Scan for the cell matching the given text and deliver its (X, Y) coordinate at center. 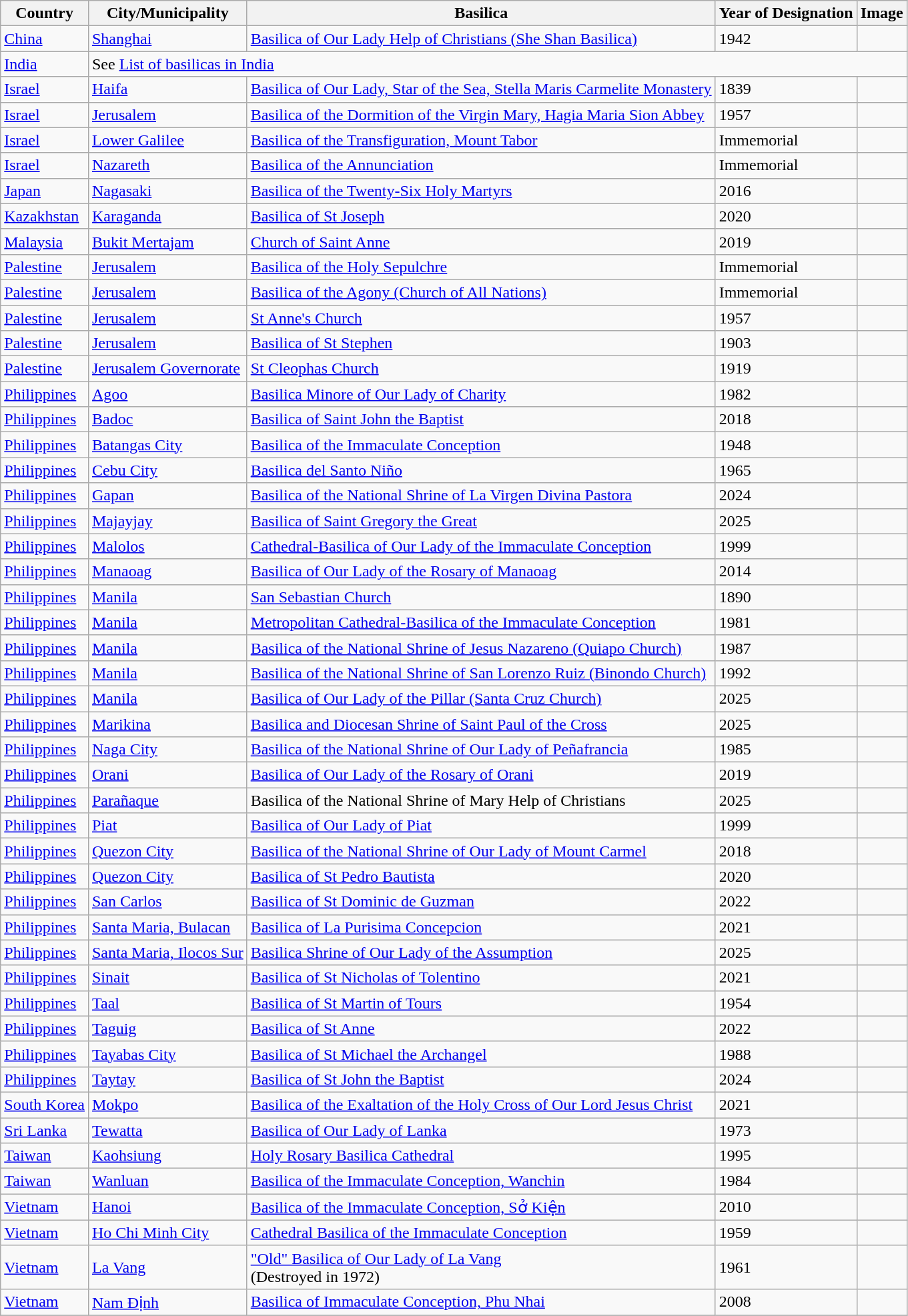
Basilica and Diocesan Shrine of Saint Paul of the Cross (481, 724)
Basilica of St Anne (481, 1029)
Orani (167, 775)
Basilica of St Pedro Bautista (481, 876)
Gapan (167, 496)
Metropolitan Cathedral-Basilica of the Immaculate Conception (481, 622)
1982 (786, 394)
1839 (786, 89)
Basilica Shrine of Our Lady of the Assumption (481, 952)
2008 (786, 1302)
1985 (786, 750)
Basilica of the National Shrine of Jesus Nazareno (Quiapo Church) (481, 648)
Basilica of the Immaculate Conception, Sở Kiện (481, 1207)
South Korea (45, 1105)
Santa Maria, Bulacan (167, 927)
Basilica of Immaculate Conception, Phu Nhai (481, 1302)
Basilica of St Nicholas of Tolentino (481, 978)
Agoo (167, 394)
Sinait (167, 978)
Basilica of St Stephen (481, 344)
Karaganda (167, 216)
Basilica of Our Lady of the Rosary of Orani (481, 775)
Lower Galilee (167, 140)
Basilica of Our Lady, Star of the Sea, Stella Maris Carmelite Monastery (481, 89)
Basilica of the Immaculate Conception, Wanchin (481, 1181)
Basilica of the National Shrine of San Lorenzo Ruiz (Binondo Church) (481, 673)
Basilica of the Exaltation of the Holy Cross of Our Lord Jesus Christ (481, 1105)
Santa Maria, Ilocos Sur (167, 952)
Basilica of St Martin of Tours (481, 1003)
Tewatta (167, 1131)
Tayabas City (167, 1054)
Majayjay (167, 521)
Japan (45, 191)
1959 (786, 1233)
Wanluan (167, 1181)
Holy Rosary Basilica Cathedral (481, 1156)
1961 (786, 1267)
St Cleophas Church (481, 369)
1995 (786, 1156)
Malolos (167, 546)
1984 (786, 1181)
Basilica Minore of Our Lady of Charity (481, 394)
"Old" Basilica of Our Lady of La Vang(Destroyed in 1972) (481, 1267)
Basilica of the National Shrine of Mary Help of Christians (481, 800)
Church of Saint Anne (481, 241)
Image (882, 13)
Basilica del Santo Niño (481, 470)
Basilica of the Dormition of the Virgin Mary, Hagia Maria Sion Abbey (481, 115)
Basilica of St John the Baptist (481, 1079)
1992 (786, 673)
La Vang (167, 1267)
San Sebastian Church (481, 597)
Parañaque (167, 800)
Country (45, 13)
1942 (786, 39)
Nazareth (167, 165)
St Anne's Church (481, 318)
Cathedral Basilica of the Immaculate Conception (481, 1233)
1987 (786, 648)
Basilica of the Transfiguration, Mount Tabor (481, 140)
Malaysia (45, 241)
2016 (786, 191)
City/Municipality (167, 13)
Marikina (167, 724)
Basilica of St Michael the Archangel (481, 1054)
2014 (786, 572)
1965 (786, 470)
Basilica of the National Shrine of Our Lady of Mount Carmel (481, 851)
Basilica of La Purisima Concepcion (481, 927)
Nagasaki (167, 191)
Kaohsiung (167, 1156)
2010 (786, 1207)
Sri Lanka (45, 1131)
Nam Định (167, 1302)
Basilica of the National Shrine of Our Lady of Peñafrancia (481, 750)
Basilica of Our Lady of Lanka (481, 1131)
Taguig (167, 1029)
Basilica of the Twenty-Six Holy Martyrs (481, 191)
Basilica of Our Lady Help of Christians (She Shan Basilica) (481, 39)
1973 (786, 1131)
1981 (786, 622)
Hanoi (167, 1207)
1948 (786, 445)
Year of Designation (786, 13)
1919 (786, 369)
Naga City (167, 750)
Basilica of the Agony (Church of All Nations) (481, 292)
1988 (786, 1054)
Batangas City (167, 445)
Taal (167, 1003)
Ho Chi Minh City (167, 1233)
Cebu City (167, 470)
India (45, 64)
Basilica of Our Lady of the Rosary of Manaoag (481, 572)
Basilica of Our Lady of the Pillar (Santa Cruz Church) (481, 698)
Basilica of Saint Gregory the Great (481, 521)
1903 (786, 344)
Badoc (167, 420)
Basilica of the Annunciation (481, 165)
Shanghai (167, 39)
1890 (786, 597)
Mokpo (167, 1105)
Basilica of the Immaculate Conception (481, 445)
Haifa (167, 89)
See List of basilicas in India (498, 64)
Basilica of St Joseph (481, 216)
San Carlos (167, 902)
Basilica of the National Shrine of La Virgen Divina Pastora (481, 496)
Cathedral-Basilica of Our Lady of the Immaculate Conception (481, 546)
Kazakhstan (45, 216)
China (45, 39)
Bukit Mertajam (167, 241)
Basilica of St Dominic de Guzman (481, 902)
Basilica of Saint John the Baptist (481, 420)
1954 (786, 1003)
Basilica (481, 13)
Basilica of the Holy Sepulchre (481, 267)
Basilica of Our Lady of Piat (481, 826)
Manaoag (167, 572)
Taytay (167, 1079)
Jerusalem Governorate (167, 369)
Piat (167, 826)
